Find where the given text appears and provide that cell's center as (x, y) coordinate. 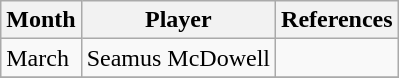
Seamus McDowell (178, 58)
Month (41, 20)
March (41, 58)
Player (178, 20)
References (338, 20)
